From the cell containing the given text, extract its center point as [x, y] coordinate. 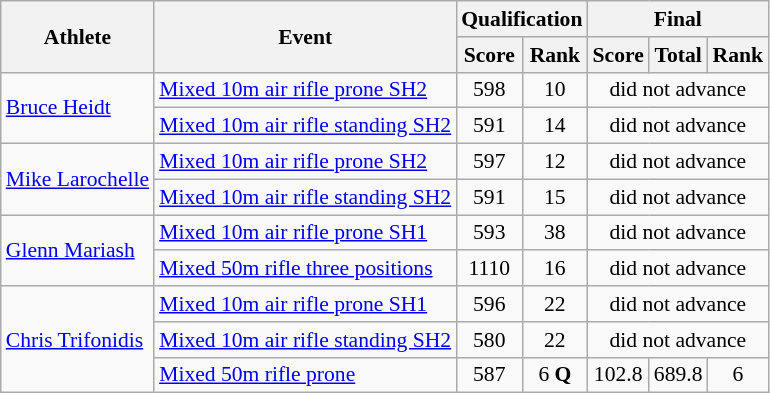
598 [489, 90]
689.8 [678, 375]
593 [489, 233]
587 [489, 375]
596 [489, 304]
Glenn Mariash [78, 250]
Event [305, 36]
Final [678, 19]
Total [678, 55]
Bruce Heidt [78, 108]
597 [489, 162]
16 [554, 269]
Mike Larochelle [78, 180]
Mixed 50m rifle three positions [305, 269]
12 [554, 162]
1110 [489, 269]
580 [489, 340]
14 [554, 126]
Athlete [78, 36]
Mixed 50m rifle prone [305, 375]
10 [554, 90]
15 [554, 197]
Chris Trifonidis [78, 340]
Qualification [522, 19]
38 [554, 233]
6 Q [554, 375]
102.8 [618, 375]
6 [738, 375]
